Pinpoint the cell where the given text exists, returning its (X, Y) midpoint coordinate. 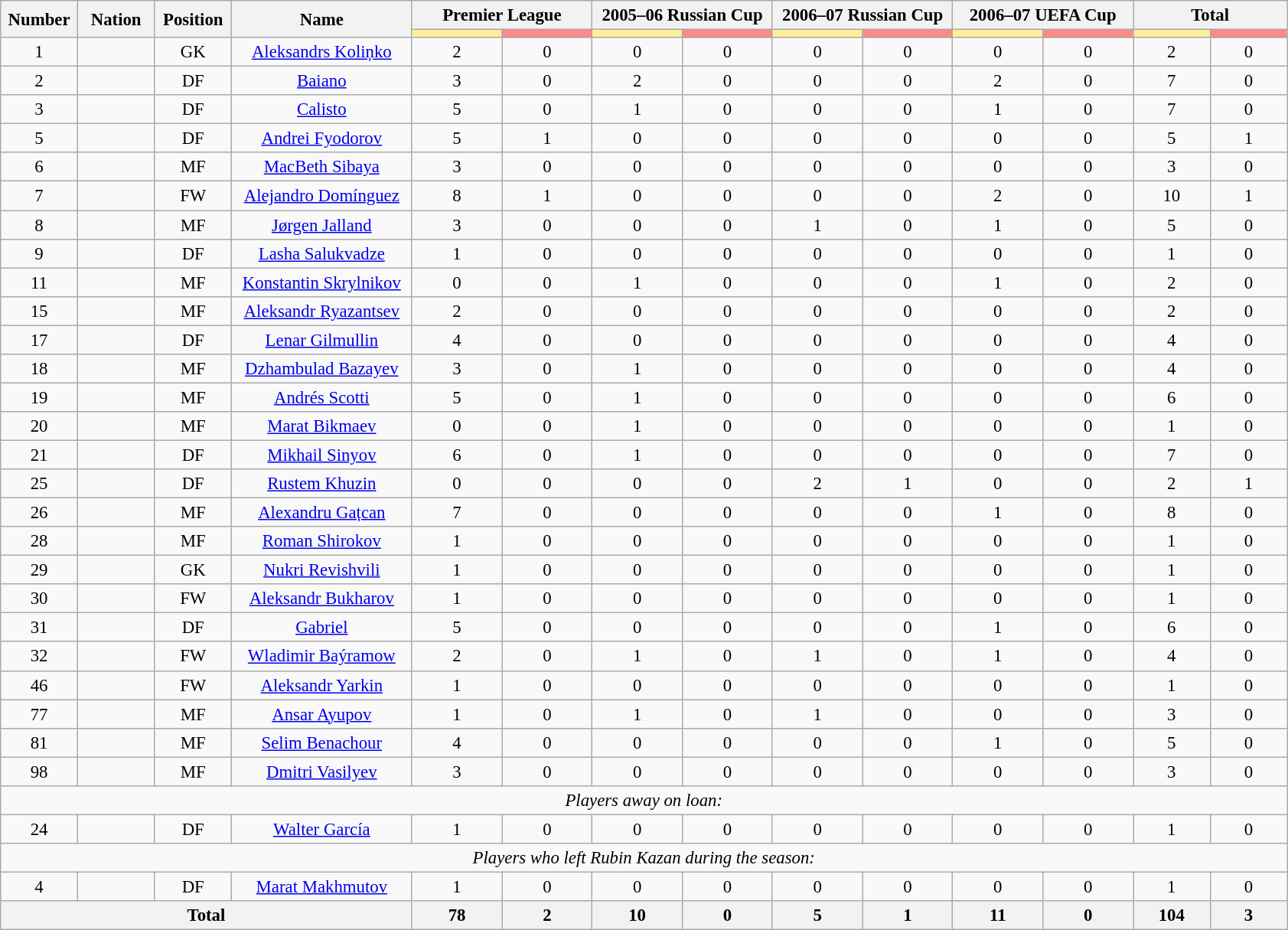
Premier League (502, 15)
Calisto (322, 109)
Aleksandr Yarkin (322, 685)
32 (40, 657)
Dzhambulad Bazayev (322, 369)
Number (40, 19)
81 (40, 742)
25 (40, 484)
Players away on loan: (644, 801)
Players who left Rubin Kazan during the season: (644, 858)
15 (40, 311)
Aleksandr Bukharov (322, 599)
78 (457, 915)
Andrés Scotti (322, 397)
Alejandro Domínguez (322, 196)
Roman Shirokov (322, 541)
20 (40, 426)
Selim Benachour (322, 742)
Position (193, 19)
Rustem Khuzin (322, 484)
46 (40, 685)
Nukri Revishvili (322, 570)
30 (40, 599)
Alexandru Gațcan (322, 513)
Nation (116, 19)
Aleksandrs Koliņko (322, 52)
Mikhail Sinyov (322, 455)
17 (40, 340)
28 (40, 541)
Gabriel (322, 628)
77 (40, 714)
98 (40, 772)
Andrei Fyodorov (322, 139)
9 (40, 253)
18 (40, 369)
Marat Bikmaev (322, 426)
19 (40, 397)
Marat Makhmutov (322, 886)
Aleksandr Ryazantsev (322, 311)
2006–07 UEFA Cup (1043, 15)
Konstantin Skrylnikov (322, 282)
MacBeth Sibaya (322, 168)
104 (1171, 915)
2005–06 Russian Cup (683, 15)
2006–07 Russian Cup (862, 15)
26 (40, 513)
Baiano (322, 81)
Dmitri Vasilyev (322, 772)
31 (40, 628)
21 (40, 455)
Walter García (322, 829)
Wladimir Baýramow (322, 657)
24 (40, 829)
Lenar Gilmullin (322, 340)
Lasha Salukvadze (322, 253)
29 (40, 570)
Jørgen Jalland (322, 225)
Ansar Ayupov (322, 714)
Name (322, 19)
